Determine the (x, y) coordinate at the center of the cell enclosing the given text.  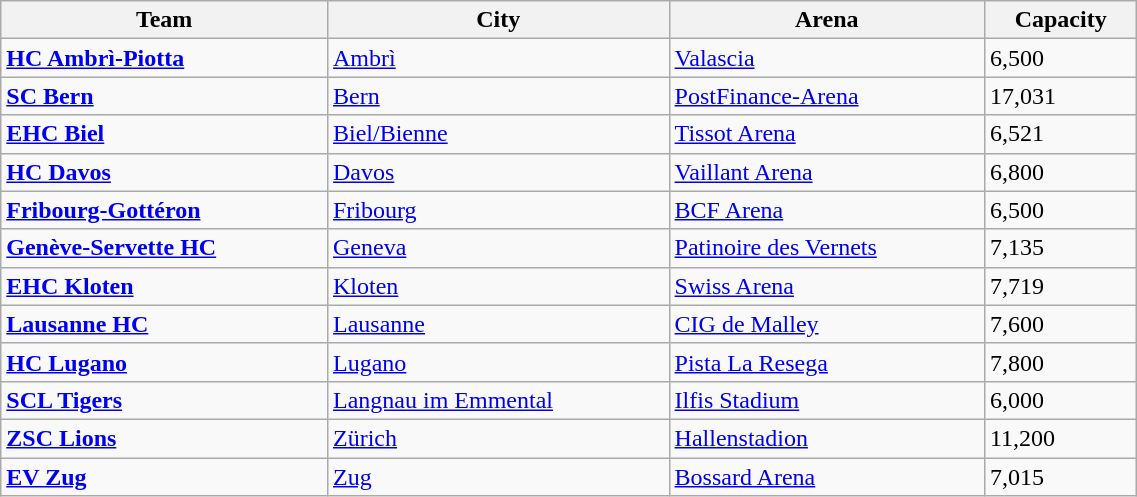
SCL Tigers (164, 400)
CIG de Malley (826, 324)
Lausanne (498, 324)
Lausanne HC (164, 324)
Valascia (826, 58)
17,031 (1060, 96)
Zürich (498, 438)
6,800 (1060, 172)
HC Davos (164, 172)
7,800 (1060, 362)
BCF Arena (826, 210)
EHC Kloten (164, 286)
Genève-Servette HC (164, 248)
SC Bern (164, 96)
Hallenstadion (826, 438)
Ambrì (498, 58)
Patinoire des Vernets (826, 248)
HC Lugano (164, 362)
6,521 (1060, 134)
Fribourg (498, 210)
7,719 (1060, 286)
Swiss Arena (826, 286)
EHC Biel (164, 134)
Arena (826, 20)
HC Ambrì-Piotta (164, 58)
EV Zug (164, 477)
Capacity (1060, 20)
ZSC Lions (164, 438)
Geneva (498, 248)
7,015 (1060, 477)
Kloten (498, 286)
Pista La Resega (826, 362)
6,000 (1060, 400)
Zug (498, 477)
11,200 (1060, 438)
Bern (498, 96)
7,600 (1060, 324)
7,135 (1060, 248)
Fribourg-Gottéron (164, 210)
City (498, 20)
Langnau im Emmental (498, 400)
PostFinance-Arena (826, 96)
Team (164, 20)
Vaillant Arena (826, 172)
Bossard Arena (826, 477)
Tissot Arena (826, 134)
Biel/Bienne (498, 134)
Davos (498, 172)
Ilfis Stadium (826, 400)
Lugano (498, 362)
